Return (x, y) of the center of cell containing provided text 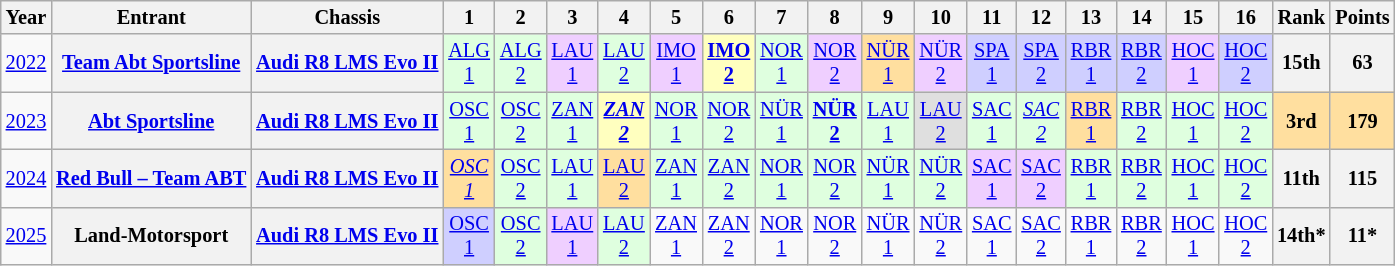
ALG1 (469, 63)
Points (1362, 17)
IMO1 (676, 63)
15th (1301, 63)
3 (572, 17)
1 (469, 17)
8 (835, 17)
63 (1362, 63)
Land-Motorsport (151, 236)
Entrant (151, 17)
Chassis (347, 17)
13 (1091, 17)
2022 (26, 63)
14 (1141, 17)
Abt Sportsline (151, 121)
2 (521, 17)
10 (940, 17)
4 (624, 17)
Year (26, 17)
16 (1246, 17)
Team Abt Sportsline (151, 63)
7 (782, 17)
14th* (1301, 236)
11 (992, 17)
ALG2 (521, 63)
2025 (26, 236)
11th (1301, 178)
6 (728, 17)
SPA1 (992, 63)
Rank (1301, 17)
15 (1194, 17)
2024 (26, 178)
IMO2 (728, 63)
12 (1040, 17)
11* (1362, 236)
115 (1362, 178)
5 (676, 17)
9 (888, 17)
3rd (1301, 121)
Red Bull – Team ABT (151, 178)
2023 (26, 121)
179 (1362, 121)
SPA2 (1040, 63)
